Output the (X, Y) coordinate of the center of the cell containing the given text.  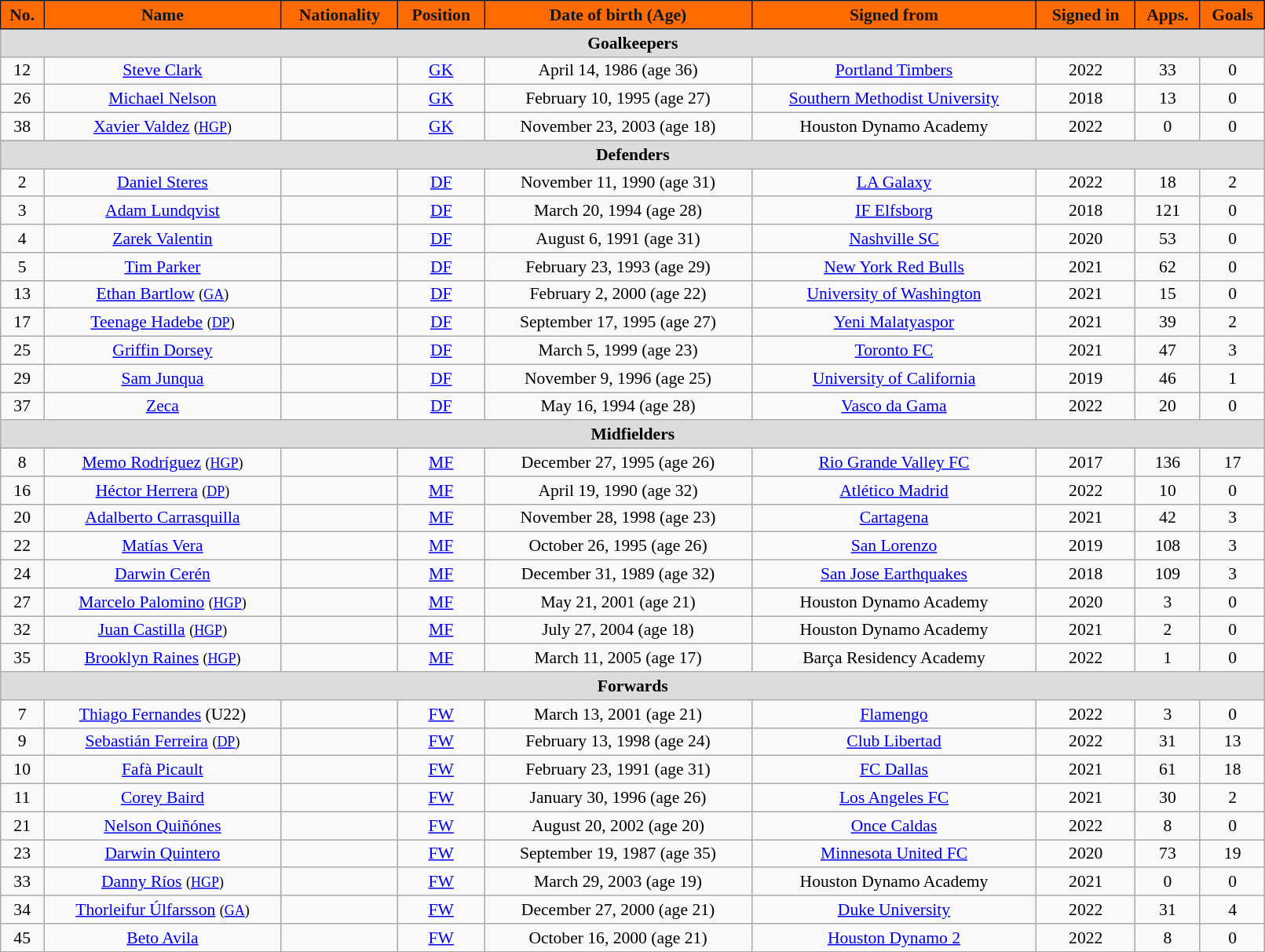
University of Washington (894, 294)
Midfielders (633, 435)
December 27, 2000 (age 21) (618, 910)
Griffin Dorsey (163, 351)
Vasco da Gama (894, 407)
Portland Timbers (894, 71)
7 (22, 714)
Position (441, 15)
November 11, 1990 (age 31) (618, 183)
December 31, 1989 (age 32) (618, 574)
Danny Ríos (HGP) (163, 882)
November 9, 1996 (age 25) (618, 378)
Xavier Valdez (HGP) (163, 127)
November 28, 1998 (age 23) (618, 518)
February 13, 1998 (age 24) (618, 742)
Teenage Hadebe (DP) (163, 323)
Daniel Steres (163, 183)
Steve Clark (163, 71)
University of California (894, 378)
25 (22, 351)
Toronto FC (894, 351)
FC Dallas (894, 770)
Fafà Picault (163, 770)
Defenders (633, 155)
Adam Lundqvist (163, 211)
24 (22, 574)
Nelson Quiñónes (163, 826)
19 (1232, 854)
53 (1167, 239)
Marcelo Palomino (HGP) (163, 602)
LA Galaxy (894, 183)
September 17, 1995 (age 27) (618, 323)
22 (22, 546)
45 (22, 938)
Thorleifur Úlfarsson (GA) (163, 910)
San Lorenzo (894, 546)
Brooklyn Raines (HGP) (163, 658)
May 16, 1994 (age 28) (618, 407)
27 (22, 602)
62 (1167, 267)
Minnesota United FC (894, 854)
October 26, 1995 (age 26) (618, 546)
Zeca (163, 407)
37 (22, 407)
Duke University (894, 910)
34 (22, 910)
Adalberto Carrasquilla (163, 518)
Corey Baird (163, 798)
Ethan Bartlow (GA) (163, 294)
Beto Avila (163, 938)
Thiago Fernandes (U22) (163, 714)
Nationality (339, 15)
Los Angeles FC (894, 798)
Once Caldas (894, 826)
August 20, 2002 (age 20) (618, 826)
May 21, 2001 (age 21) (618, 602)
April 14, 1986 (age 36) (618, 71)
46 (1167, 378)
Flamengo (894, 714)
February 23, 1993 (age 29) (618, 267)
Juan Castilla (HGP) (163, 630)
Matías Vera (163, 546)
38 (22, 127)
March 20, 1994 (age 28) (618, 211)
January 30, 1996 (age 26) (618, 798)
61 (1167, 770)
December 27, 1995 (age 26) (618, 462)
108 (1167, 546)
March 29, 2003 (age 19) (618, 882)
42 (1167, 518)
Club Libertad (894, 742)
23 (22, 854)
2017 (1085, 462)
39 (1167, 323)
47 (1167, 351)
Goals (1232, 15)
Apps. (1167, 15)
March 5, 1999 (age 23) (618, 351)
October 16, 2000 (age 21) (618, 938)
No. (22, 15)
Memo Rodríguez (HGP) (163, 462)
12 (22, 71)
March 13, 2001 (age 21) (618, 714)
February 2, 2000 (age 22) (618, 294)
Date of birth (Age) (618, 15)
Nashville SC (894, 239)
Forwards (633, 686)
February 10, 1995 (age 27) (618, 99)
April 19, 1990 (age 32) (618, 491)
Signed in (1085, 15)
New York Red Bulls (894, 267)
Goalkeepers (633, 43)
Darwin Quintero (163, 854)
IF Elfsborg (894, 211)
29 (22, 378)
August 6, 1991 (age 31) (618, 239)
9 (22, 742)
Houston Dynamo 2 (894, 938)
109 (1167, 574)
Atlético Madrid (894, 491)
Tim Parker (163, 267)
March 11, 2005 (age 17) (618, 658)
73 (1167, 854)
Signed from (894, 15)
Rio Grande Valley FC (894, 462)
32 (22, 630)
February 23, 1991 (age 31) (618, 770)
Cartagena (894, 518)
21 (22, 826)
121 (1167, 211)
Michael Nelson (163, 99)
Zarek Valentin (163, 239)
Yeni Malatyaspor (894, 323)
Sam Junqua (163, 378)
July 27, 2004 (age 18) (618, 630)
11 (22, 798)
September 19, 1987 (age 35) (618, 854)
Sebastián Ferreira (DP) (163, 742)
Name (163, 15)
16 (22, 491)
30 (1167, 798)
San Jose Earthquakes (894, 574)
November 23, 2003 (age 18) (618, 127)
Héctor Herrera (DP) (163, 491)
Southern Methodist University (894, 99)
Barça Residency Academy (894, 658)
Darwin Cerén (163, 574)
136 (1167, 462)
5 (22, 267)
35 (22, 658)
15 (1167, 294)
26 (22, 99)
